Return the (X, Y) coordinate for the center point of the cell that contains the specified text.  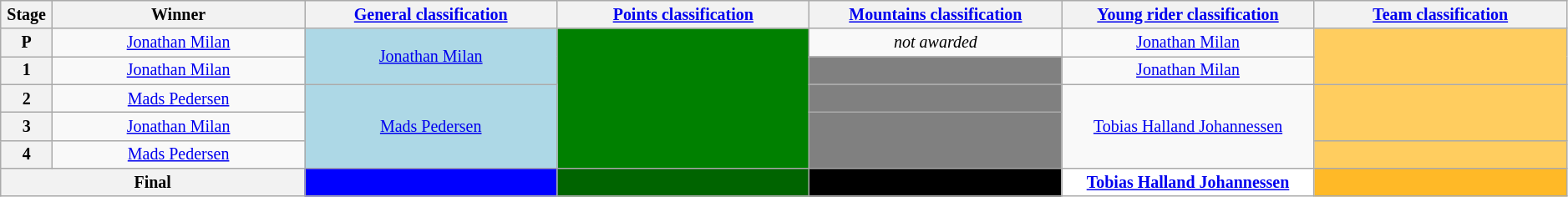
Stage (27, 15)
Final (153, 182)
Team classification (1440, 15)
Young rider classification (1188, 15)
Mountains classification (936, 15)
Points classification (683, 15)
1 (27, 70)
3 (27, 127)
Winner (179, 15)
2 (27, 98)
4 (27, 154)
P (27, 43)
not awarded (936, 43)
General classification (431, 15)
